Return [x, y] of the center of cell containing provided text 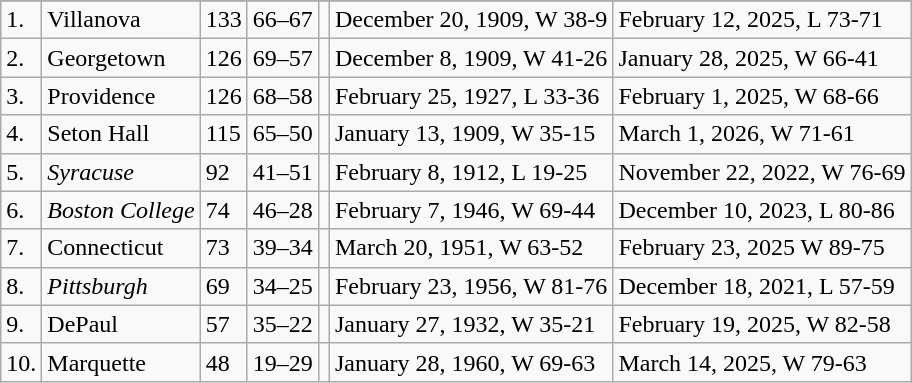
Providence [121, 96]
January 28, 1960, W 69-63 [470, 362]
3. [22, 96]
4. [22, 134]
41–51 [282, 172]
35–22 [282, 324]
1. [22, 20]
February 23, 1956, W 81-76 [470, 286]
73 [224, 248]
January 27, 1932, W 35-21 [470, 324]
46–28 [282, 210]
39–34 [282, 248]
57 [224, 324]
2. [22, 58]
January 28, 2025, W 66-41 [762, 58]
March 1, 2026, W 71-61 [762, 134]
5. [22, 172]
March 20, 1951, W 63-52 [470, 248]
69–57 [282, 58]
Pittsburgh [121, 286]
February 1, 2025, W 68-66 [762, 96]
115 [224, 134]
48 [224, 362]
92 [224, 172]
Georgetown [121, 58]
133 [224, 20]
December 10, 2023, L 80-86 [762, 210]
January 13, 1909, W 35-15 [470, 134]
9. [22, 324]
8. [22, 286]
6. [22, 210]
66–67 [282, 20]
Syracuse [121, 172]
February 7, 1946, W 69-44 [470, 210]
February 19, 2025, W 82-58 [762, 324]
December 18, 2021, L 57-59 [762, 286]
December 20, 1909, W 38-9 [470, 20]
February 25, 1927, L 33-36 [470, 96]
68–58 [282, 96]
March 14, 2025, W 79-63 [762, 362]
February 12, 2025, L 73-71 [762, 20]
74 [224, 210]
10. [22, 362]
19–29 [282, 362]
February 23, 2025 W 89-75 [762, 248]
Villanova [121, 20]
Boston College [121, 210]
7. [22, 248]
Marquette [121, 362]
December 8, 1909, W 41-26 [470, 58]
DePaul [121, 324]
Connecticut [121, 248]
November 22, 2022, W 76-69 [762, 172]
34–25 [282, 286]
Seton Hall [121, 134]
69 [224, 286]
February 8, 1912, L 19-25 [470, 172]
65–50 [282, 134]
